Extract the [X, Y] coordinate from the center of the cell holding the provided text.  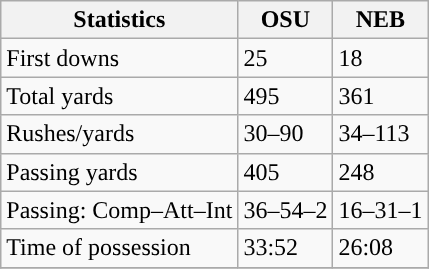
First downs [120, 58]
26:08 [380, 248]
NEB [380, 20]
Rushes/yards [120, 134]
405 [286, 172]
Passing: Comp–Att–Int [120, 210]
361 [380, 96]
Statistics [120, 20]
33:52 [286, 248]
36–54–2 [286, 210]
Time of possession [120, 248]
Passing yards [120, 172]
Total yards [120, 96]
30–90 [286, 134]
OSU [286, 20]
16–31–1 [380, 210]
248 [380, 172]
18 [380, 58]
25 [286, 58]
495 [286, 96]
34–113 [380, 134]
